Search for the cell housing the specified text and yield its (X, Y) center coordinate. 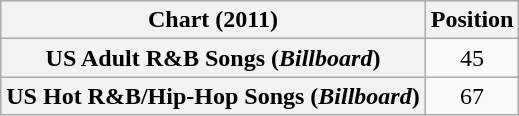
67 (472, 96)
US Adult R&B Songs (Billboard) (213, 58)
US Hot R&B/Hip-Hop Songs (Billboard) (213, 96)
Chart (2011) (213, 20)
45 (472, 58)
Position (472, 20)
